Extract the (X, Y) coordinate from the center of the cell holding the provided text.  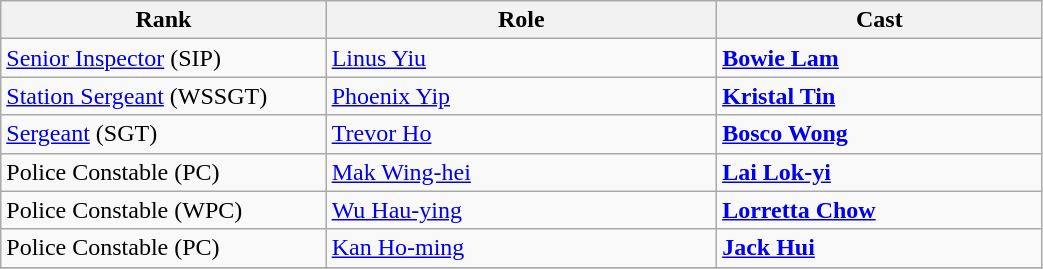
Kristal Tin (880, 96)
Sergeant (SGT) (164, 134)
Bosco Wong (880, 134)
Phoenix Yip (521, 96)
Kan Ho-ming (521, 248)
Lorretta Chow (880, 210)
Police Constable (WPC) (164, 210)
Station Sergeant (WSSGT) (164, 96)
Wu Hau-ying (521, 210)
Trevor Ho (521, 134)
Cast (880, 20)
Jack Hui (880, 248)
Rank (164, 20)
Bowie Lam (880, 58)
Mak Wing-hei (521, 172)
Role (521, 20)
Senior Inspector (SIP) (164, 58)
Lai Lok-yi (880, 172)
Linus Yiu (521, 58)
